Extract the (X, Y) coordinate from the center of the cell holding the provided text.  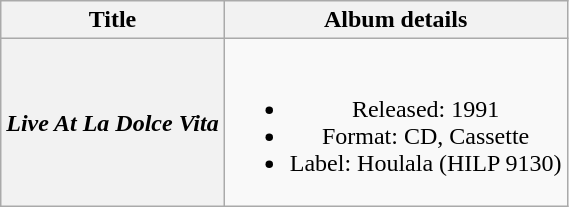
Released: 1991Format: CD, CassetteLabel: Houlala (HILP 9130) (396, 122)
Album details (396, 20)
Live At La Dolce Vita (112, 122)
Title (112, 20)
